For the text-containing cell, return its midpoint in (x, y) coordinate format. 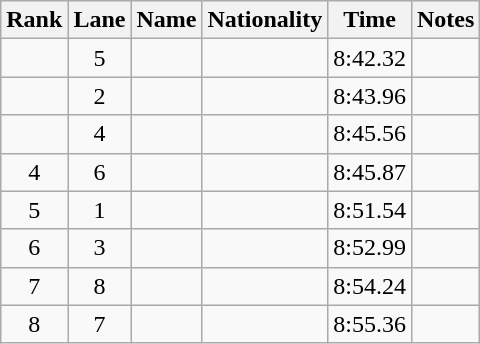
8:43.96 (370, 96)
Rank (34, 20)
8:54.24 (370, 286)
8:55.36 (370, 324)
8:45.56 (370, 134)
Nationality (265, 20)
Time (370, 20)
8:51.54 (370, 210)
Name (166, 20)
Lane (100, 20)
8:45.87 (370, 172)
8:42.32 (370, 58)
2 (100, 96)
8:52.99 (370, 248)
3 (100, 248)
1 (100, 210)
Notes (445, 20)
